For the text-containing cell, return its midpoint in [x, y] coordinate format. 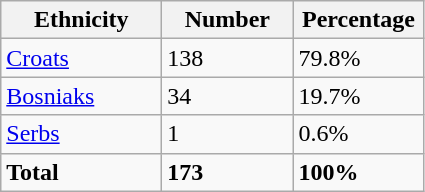
34 [228, 96]
Croats [82, 58]
Ethnicity [82, 20]
173 [228, 172]
Serbs [82, 134]
138 [228, 58]
1 [228, 134]
0.6% [358, 134]
Percentage [358, 20]
100% [358, 172]
Number [228, 20]
79.8% [358, 58]
19.7% [358, 96]
Total [82, 172]
Bosniaks [82, 96]
